Detect which cell encompasses the target text, then output its [X, Y] center coordinate. 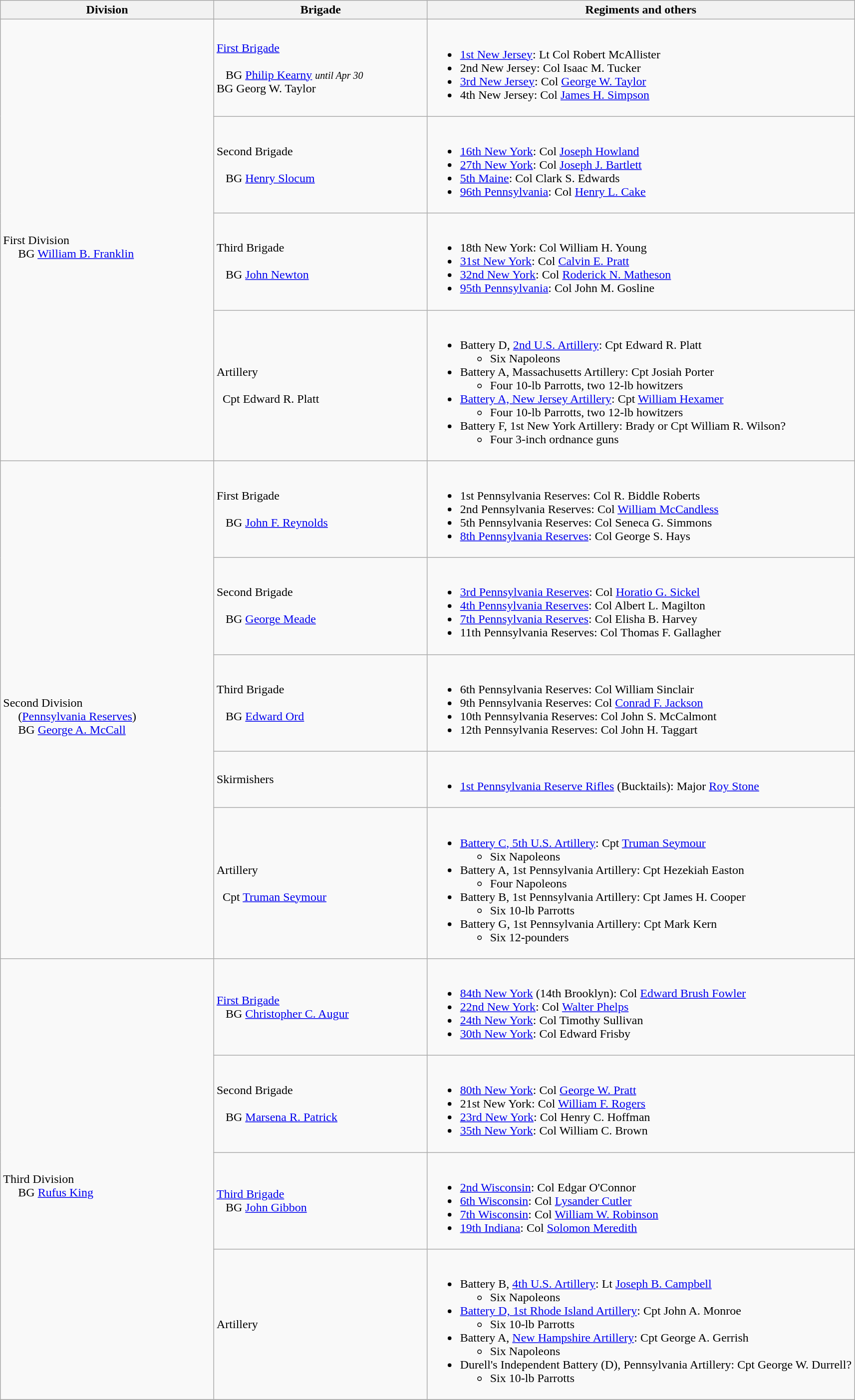
First Brigade BG Philip Kearny until Apr 30 BG Georg W. Taylor [320, 68]
80th New York: Col George W. Pratt21st New York: Col William F. Rogers23rd New York: Col Henry C. Hoffman35th New York: Col William C. Brown [641, 1104]
1st New Jersey: Lt Col Robert McAllister2nd New Jersey: Col Isaac M. Tucker3rd New Jersey: Col George W. Taylor4th New Jersey: Col James H. Simpson [641, 68]
Artillery Cpt Truman Seymour [320, 883]
Third Brigade BG John Newton [320, 262]
1st Pennsylvania Reserve Rifles (Bucktails): Major Roy Stone [641, 780]
First Brigade BG John F. Reynolds [320, 509]
Brigade [320, 10]
Second Brigade BG Henry Slocum [320, 165]
Second Brigade BG George Meade [320, 606]
Skirmishers [320, 780]
Third Brigade BG John Gibbon [320, 1200]
Artillery [320, 1325]
Second Brigade BG Marsena R. Patrick [320, 1104]
First Brigade BG Christopher C. Augur [320, 1007]
2nd Wisconsin: Col Edgar O'Connor6th Wisconsin: Col Lysander Cutler7th Wisconsin: Col William W. Robinson19th Indiana: Col Solomon Meredith [641, 1200]
Second Division (Pennsylvania Reserves) BG George A. McCall [107, 710]
18th New York: Col William H. Young31st New York: Col Calvin E. Pratt32nd New York: Col Roderick N. Matheson95th Pennsylvania: Col John M. Gosline [641, 262]
Artillery Cpt Edward R. Platt [320, 385]
Third Division BG Rufus King [107, 1179]
16th New York: Col Joseph Howland27th New York: Col Joseph J. Bartlett5th Maine: Col Clark S. Edwards96th Pennsylvania: Col Henry L. Cake [641, 165]
First Division BG William B. Franklin [107, 240]
Division [107, 10]
Regiments and others [641, 10]
Third Brigade BG Edward Ord [320, 703]
